Capture the cell that displays the provided text and extract its [x, y] central coordinate. 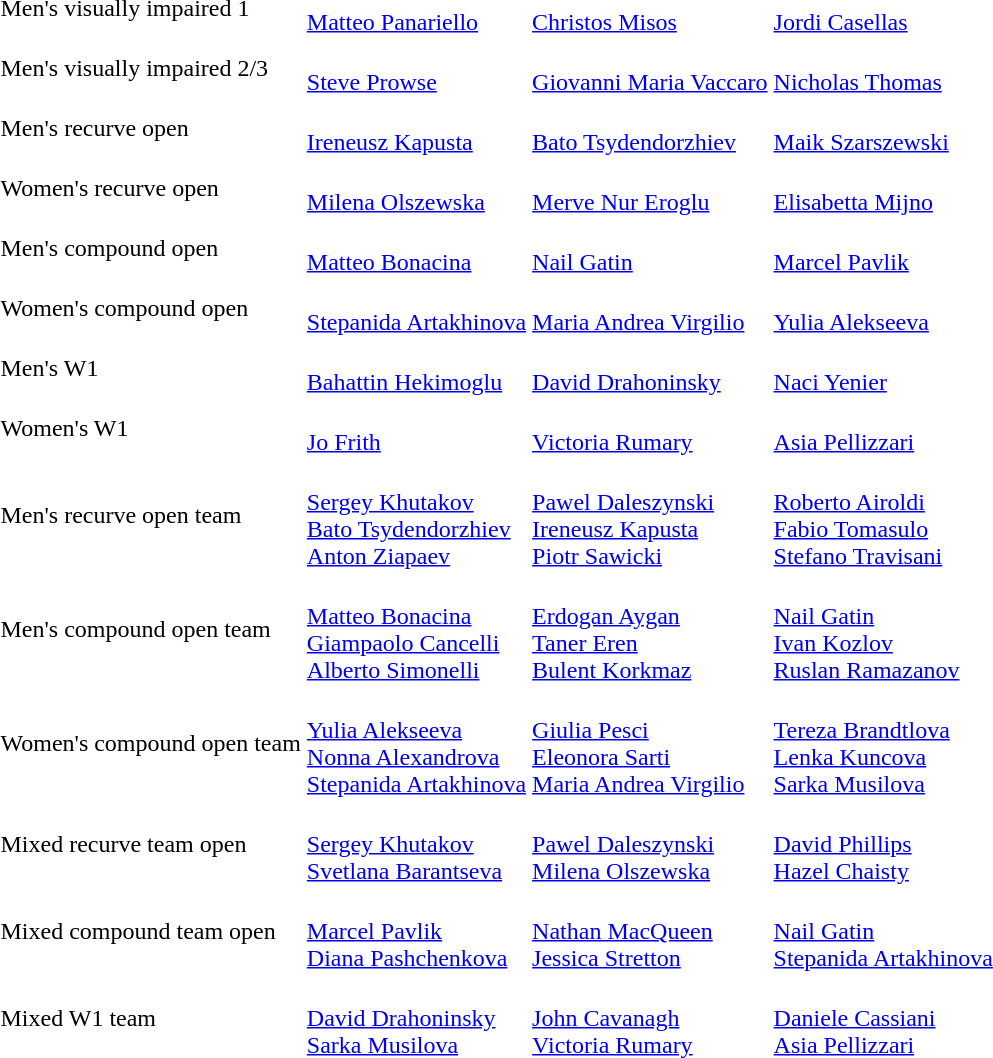
Sergey KhutakovSvetlana Barantseva [416, 844]
Milena Olszewska [416, 188]
Maria Andrea Virgilio [650, 308]
Erdogan AyganTaner ErenBulent Korkmaz [650, 630]
Yulia AlekseevaNonna AlexandrovaStepanida Artakhinova [416, 744]
Steve Prowse [416, 68]
Matteo BonacinaGiampaolo CancelliAlberto Simonelli [416, 630]
Nathan MacQueenJessica Stretton [650, 931]
Pawel DaleszynskiIreneusz KapustaPiotr Sawicki [650, 516]
Victoria Rumary [650, 428]
Merve Nur Eroglu [650, 188]
David Drahoninsky [650, 368]
Matteo Bonacina [416, 248]
Bahattin Hekimoglu [416, 368]
Jo Frith [416, 428]
Bato Tsydendorzhiev [650, 128]
Nail Gatin [650, 248]
Giovanni Maria Vaccaro [650, 68]
Marcel PavlikDiana Pashchenkova [416, 931]
Giulia PesciEleonora SartiMaria Andrea Virgilio [650, 744]
Pawel DaleszynskiMilena Olszewska [650, 844]
Sergey KhutakovBato TsydendorzhievAnton Ziapaev [416, 516]
Stepanida Artakhinova [416, 308]
Ireneusz Kapusta [416, 128]
